Return the [x, y] coordinate for the center point of the cell that contains the specified text.  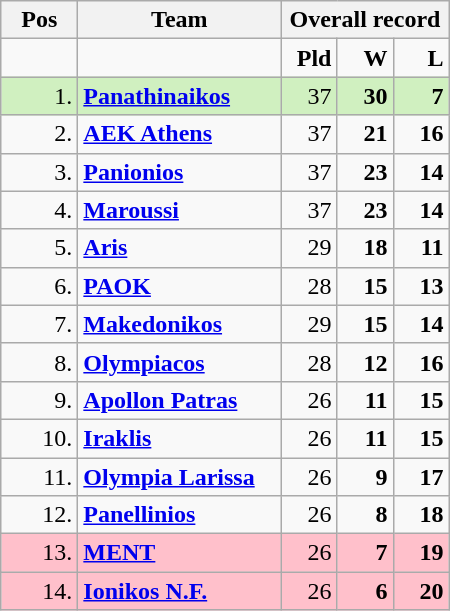
1. [40, 96]
21 [365, 134]
Panellinios [180, 515]
6 [365, 591]
Iraklis [180, 438]
3. [40, 172]
Panionios [180, 172]
Maroussi [180, 210]
Ionikos N.F. [180, 591]
8. [40, 362]
PAOK [180, 286]
9 [365, 477]
13 [421, 286]
Team [180, 20]
4. [40, 210]
13. [40, 553]
6. [40, 286]
2. [40, 134]
Pld [309, 58]
10. [40, 438]
MENT [180, 553]
L [421, 58]
17 [421, 477]
Makedonikos [180, 324]
20 [421, 591]
11. [40, 477]
Pos [40, 20]
Olympia Larissa [180, 477]
14. [40, 591]
12. [40, 515]
19 [421, 553]
AEK Athens [180, 134]
9. [40, 400]
Olympiacos [180, 362]
Overall record [365, 20]
5. [40, 248]
Panathinaikos [180, 96]
7. [40, 324]
30 [365, 96]
Aris [180, 248]
8 [365, 515]
12 [365, 362]
W [365, 58]
Apollon Patras [180, 400]
